Locate the cell with the specified text and output its (x, y) center coordinate. 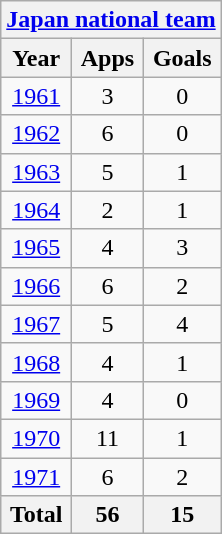
15 (182, 515)
1967 (36, 324)
1969 (36, 400)
56 (108, 515)
Goals (182, 58)
Japan national team (111, 20)
Apps (108, 58)
Year (36, 58)
1962 (36, 134)
1965 (36, 248)
1961 (36, 96)
1968 (36, 362)
Total (36, 515)
1971 (36, 477)
1966 (36, 286)
1970 (36, 438)
1964 (36, 210)
11 (108, 438)
1963 (36, 172)
